Find where the given text appears and provide that cell's center as [x, y] coordinate. 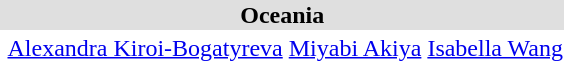
Oceania [282, 15]
